Return the [x, y] coordinate for the center point of the cell that contains the specified text.  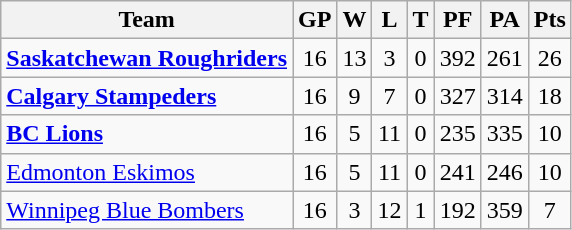
Team [147, 20]
Saskatchewan Roughriders [147, 58]
T [420, 20]
W [354, 20]
12 [390, 210]
261 [504, 58]
359 [504, 210]
9 [354, 96]
GP [315, 20]
Edmonton Eskimos [147, 172]
26 [550, 58]
PF [458, 20]
192 [458, 210]
1 [420, 210]
241 [458, 172]
335 [504, 134]
327 [458, 96]
314 [504, 96]
18 [550, 96]
246 [504, 172]
Winnipeg Blue Bombers [147, 210]
13 [354, 58]
235 [458, 134]
392 [458, 58]
PA [504, 20]
Pts [550, 20]
BC Lions [147, 134]
Calgary Stampeders [147, 96]
L [390, 20]
